Extract the [x, y] coordinate from the center of the cell holding the provided text.  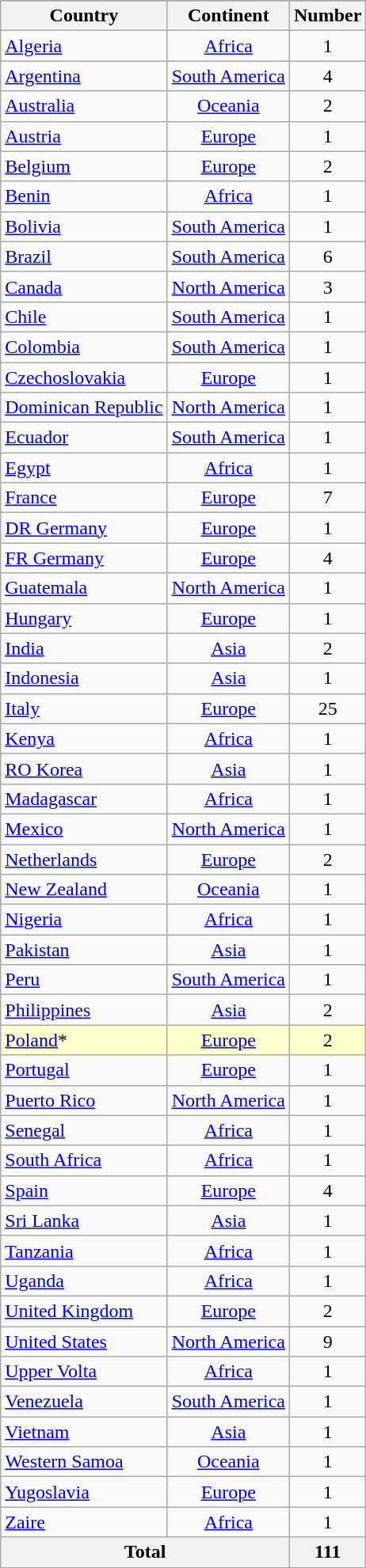
Peru [84, 980]
Number [327, 16]
Yugoslavia [84, 1492]
Western Samoa [84, 1462]
Venezuela [84, 1402]
Belgium [84, 166]
Hungary [84, 618]
India [84, 648]
United States [84, 1342]
Czechoslovakia [84, 378]
DR Germany [84, 528]
6 [327, 256]
United Kingdom [84, 1311]
Mexico [84, 829]
Bolivia [84, 226]
Chile [84, 317]
Kenya [84, 738]
3 [327, 287]
111 [327, 1552]
Australia [84, 106]
Algeria [84, 46]
Egypt [84, 468]
FR Germany [84, 558]
Zaire [84, 1522]
RO Korea [84, 769]
Puerto Rico [84, 1100]
Poland* [84, 1040]
Colombia [84, 347]
France [84, 498]
Dominican Republic [84, 408]
South Africa [84, 1160]
Continent [228, 16]
Benin [84, 196]
Philippines [84, 1010]
Austria [84, 136]
Upper Volta [84, 1372]
Italy [84, 708]
Pakistan [84, 950]
Country [84, 16]
9 [327, 1342]
Nigeria [84, 920]
Uganda [84, 1281]
Canada [84, 287]
Indonesia [84, 678]
Portugal [84, 1070]
Brazil [84, 256]
Netherlands [84, 859]
Spain [84, 1190]
Madagascar [84, 799]
Sri Lanka [84, 1221]
Guatemala [84, 588]
7 [327, 498]
Ecuador [84, 438]
25 [327, 708]
Argentina [84, 76]
Vietnam [84, 1432]
Senegal [84, 1130]
New Zealand [84, 890]
Tanzania [84, 1251]
Total [146, 1552]
